Provide the [x, y] coordinate of the cell's center where the given text is located.  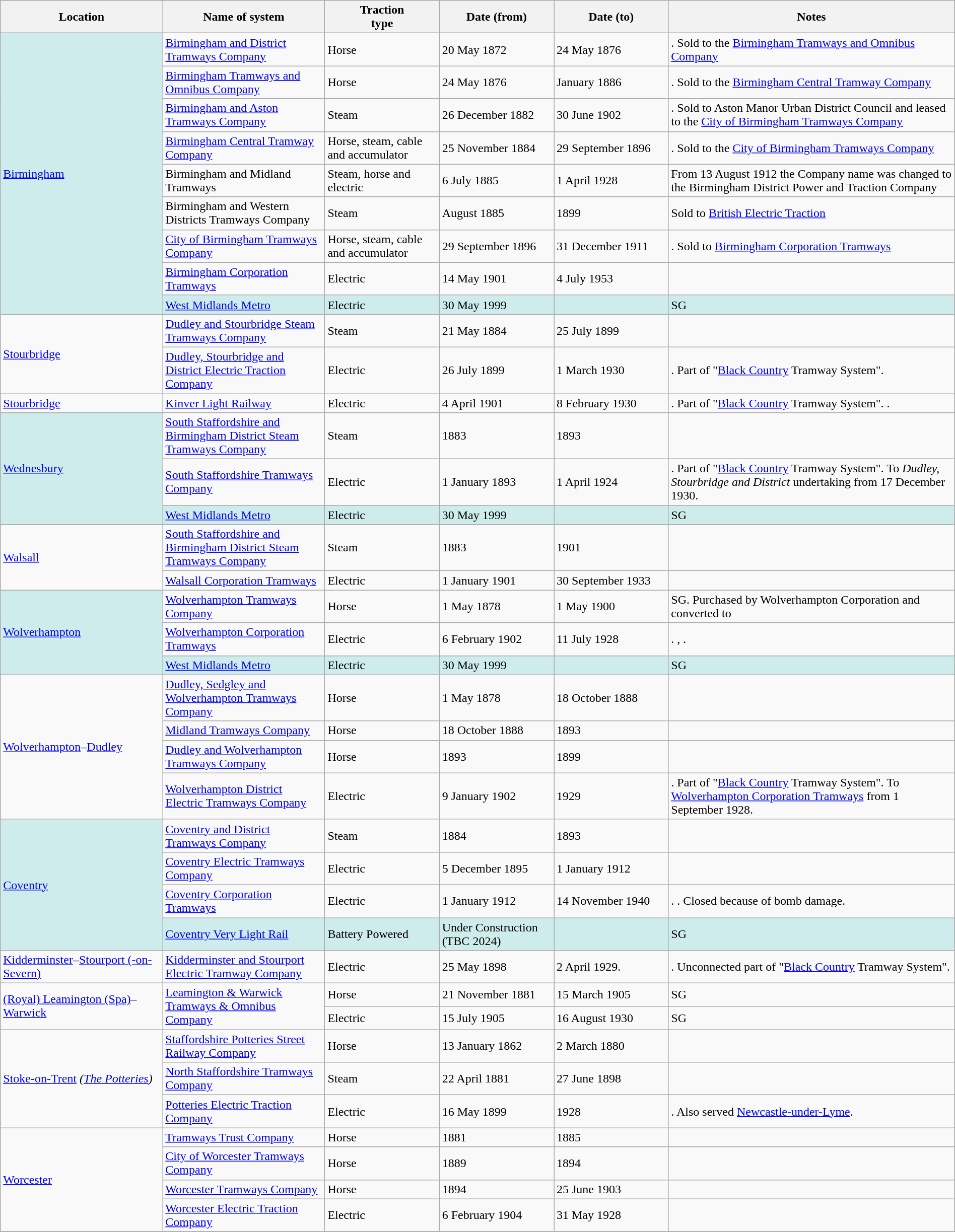
1 January 1893 [497, 482]
26 December 1882 [497, 115]
City of Birmingham Tramways Company [244, 246]
25 June 1903 [611, 1189]
Wednesbury [82, 469]
Coventry [82, 885]
30 June 1902 [611, 115]
20 May 1872 [497, 49]
6 July 1885 [497, 180]
31 December 1911 [611, 246]
Birmingham Central Tramway Company [244, 148]
Date (to) [611, 17]
. , . [811, 639]
. Also served Newcastle-under-Lyme. [811, 1112]
. Sold to the Birmingham Tramways and Omnibus Company [811, 49]
1884 [497, 836]
8 February 1930 [611, 403]
27 June 1898 [611, 1078]
Birmingham [82, 174]
14 May 1901 [497, 279]
Dudley and Wolverhampton Tramways Company [244, 756]
6 February 1902 [497, 639]
6 February 1904 [497, 1215]
1901 [611, 548]
City of Worcester Tramways Company [244, 1163]
Birmingham Tramways and Omnibus Company [244, 83]
Walsall Corporation Tramways [244, 581]
Kidderminster–Stourport (-on-Severn) [82, 967]
Birmingham Corporation Tramways [244, 279]
Coventry Electric Tramways Company [244, 868]
. Part of "Black Country Tramway System". To Dudley, Stourbridge and District undertaking from 17 December 1930. [811, 482]
22 April 1881 [497, 1078]
16 August 1930 [611, 1018]
5 December 1895 [497, 868]
Coventry Very Light Rail [244, 933]
1 January 1901 [497, 581]
Dudley, Sedgley and Wolverhampton Tramways Company [244, 698]
. Sold to the Birmingham Central Tramway Company [811, 83]
1 March 1930 [611, 370]
From 13 August 1912 the Company name was changed to the Birmingham District Power and Traction Company [811, 180]
31 May 1928 [611, 1215]
21 November 1881 [497, 995]
1929 [611, 796]
1928 [611, 1112]
Tractiontype [382, 17]
Wolverhampton Corporation Tramways [244, 639]
Name of system [244, 17]
. Part of "Black Country Tramway System". To Wolverhampton Corporation Tramways from 1 September 1928. [811, 796]
25 May 1898 [497, 967]
. . Closed because of bomb damage. [811, 901]
14 November 1940 [611, 901]
Worcester Electric Traction Company [244, 1215]
1881 [497, 1137]
Under Construction (TBC 2024) [497, 933]
Staffordshire Potteries Street Railway Company [244, 1046]
25 July 1899 [611, 330]
Potteries Electric Traction Company [244, 1112]
. Part of "Black Country Tramway System". . [811, 403]
1889 [497, 1163]
. Unconnected part of "Black Country Tramway System". [811, 967]
Steam, horse and electric [382, 180]
Worcester [82, 1180]
Wolverhampton [82, 632]
Dudley and Stourbridge Steam Tramways Company [244, 330]
January 1886 [611, 83]
. Part of "Black Country Tramway System". [811, 370]
. Sold to the City of Birmingham Tramways Company [811, 148]
Birmingham and Midland Tramways [244, 180]
Wolverhampton District Electric Tramways Company [244, 796]
1885 [611, 1137]
21 May 1884 [497, 330]
1 April 1928 [611, 180]
26 July 1899 [497, 370]
. Sold to Aston Manor Urban District Council and leased to the City of Birmingham Tramways Company [811, 115]
August 1885 [497, 213]
South Staffordshire Tramways Company [244, 482]
Coventry Corporation Tramways [244, 901]
Worcester Tramways Company [244, 1189]
15 March 1905 [611, 995]
Kinver Light Railway [244, 403]
4 April 1901 [497, 403]
Walsall [82, 557]
Kidderminster and Stourport Electric Tramway Company [244, 967]
1 April 1924 [611, 482]
Coventry and District Tramways Company [244, 836]
Birmingham and District Tramways Company [244, 49]
. Sold to Birmingham Corporation Tramways [811, 246]
Leamington & Warwick Tramways & Omnibus Company [244, 1006]
Location [82, 17]
16 May 1899 [497, 1112]
Wolverhampton Tramways Company [244, 606]
SG. Purchased by Wolverhampton Corporation and converted to [811, 606]
25 November 1884 [497, 148]
Date (from) [497, 17]
30 September 1933 [611, 581]
2 April 1929. [611, 967]
Midland Tramways Company [244, 731]
13 January 1862 [497, 1046]
Sold to British Electric Traction [811, 213]
Stoke-on-Trent (The Potteries) [82, 1078]
1 May 1900 [611, 606]
15 July 1905 [497, 1018]
Wolverhampton–Dudley [82, 747]
(Royal) Leamington (Spa)–Warwick [82, 1006]
Dudley, Stourbridge and District Electric Traction Company [244, 370]
Tramways Trust Company [244, 1137]
2 March 1880 [611, 1046]
11 July 1928 [611, 639]
Battery Powered [382, 933]
Birmingham and Aston Tramways Company [244, 115]
North Staffordshire Tramways Company [244, 1078]
Birmingham and Western Districts Tramways Company [244, 213]
4 July 1953 [611, 279]
Notes [811, 17]
9 January 1902 [497, 796]
